Return [x, y] of the center of cell containing provided text 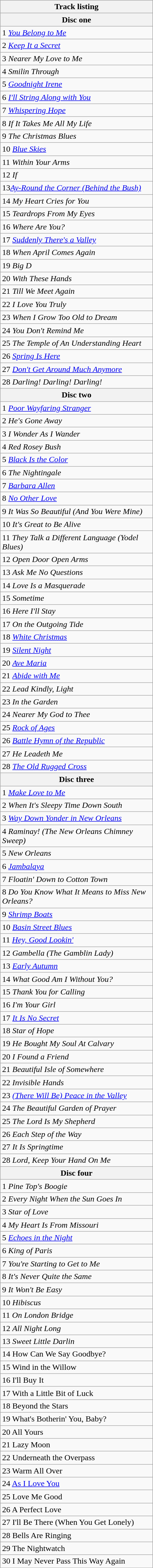
Disc four [76, 1173]
6 The Nightingale [76, 473]
13 Early Autumn [76, 966]
14 Love Is a Masquerade [76, 585]
1 Make Love to Me [76, 792]
4 Smilin Through [76, 71]
14 What Good Am I Without You? [76, 979]
2 When It's Sleepy Time Down South [76, 805]
3 Nearer My Love to Me [76, 58]
30 I May Never Pass This Way Again [76, 1561]
9 It Was So Beautiful (And You Were Mine) [76, 511]
9 Shrimp Boats [76, 914]
19 Big D [76, 266]
28 Lord, Keep Your Hand On Me [76, 1160]
24 Nearer My God to Thee [76, 715]
13Ay-Round the Corner (Behind the Bush) [76, 188]
19 What's Botherin' You, Baby? [76, 1419]
6 King of Paris [76, 1251]
9 It Won't Be Easy [76, 1290]
20 With These Hands [76, 278]
2 Keep It a Secret [76, 46]
27 He Leadeth Me [76, 753]
27 It Is Springtime [76, 1147]
25 The Lord Is My Shepherd [76, 1121]
18 Star of Hope [76, 1031]
4 Raminay! (The New Orleans Chimney Sweep) [76, 836]
1 Poor Wayfaring Stranger [76, 408]
8 Do You Know What It Means to Miss New Orleans? [76, 897]
10 Blue Skies [76, 149]
16 Here I'll Stay [76, 611]
7 Floatin' Down to Cotton Town [76, 879]
14 My Heart Cries for You [76, 201]
15 Thank You for Calling [76, 992]
2 He's Gone Away [76, 421]
22 Underneath the Overpass [76, 1458]
17 With a Little Bit of Luck [76, 1393]
4 My Heart Is From Missouri [76, 1225]
16 I'm Your Girl [76, 1005]
11 On London Bridge [76, 1315]
18 When April Comes Again [76, 253]
12 All Night Long [76, 1328]
21 Abide with Me [76, 676]
29 The Nightwatch [76, 1548]
12 If [76, 175]
26 A Perfect Love [76, 1510]
3 Star of Love [76, 1212]
26 Each Step of the Way [76, 1134]
17 It Is No Secret [76, 1018]
21 Beautiful Isle of Somewhere [76, 1070]
24 As I Love You [76, 1484]
16 Where Are You? [76, 227]
3 I Wonder As I Wander [76, 434]
14 How Can We Say Goodbye? [76, 1354]
22 Lead Kindly, Light [76, 689]
Disc one [76, 20]
19 He Bought My Soul At Calvary [76, 1044]
8 If It Takes Me All My Life [76, 123]
7 You're Starting to Get to Me [76, 1264]
7 Barbara Allen [76, 485]
7 Whispering Hope [76, 110]
27 I'll Be There (When You Get Lonely) [76, 1522]
23 (There Will Be) Peace in the Valley [76, 1095]
8 No Other Love [76, 498]
15 Teardrops From My Eyes [76, 214]
15 Wind in the Willow [76, 1367]
12 Open Door Open Arms [76, 559]
17 On the Outgoing Tide [76, 624]
28 Bells Are Ringing [76, 1535]
26 Battle Hymn of the Republic [76, 740]
24 You Don't Remind Me [76, 330]
20 All Yours [76, 1432]
1 You Belong to Me [76, 33]
5 Echoes in the Night [76, 1238]
25 Love Me Good [76, 1497]
6 I'll String Along with You [76, 97]
6 Jambalaya [76, 866]
22 Invisible Hands [76, 1083]
22 I Love You Truly [76, 304]
27 Don't Get Around Much Anymore [76, 369]
17 Suddenly There's a Valley [76, 240]
13 Sweet Little Darlin [76, 1341]
8 It's Never Quite the Same [76, 1277]
21 Lazy Moon [76, 1445]
23 In the Garden [76, 702]
1 Pine Top's Boogie [76, 1186]
11 Hey, Good Lookin' [76, 940]
28 Darling! Darling! Darling! [76, 382]
21 Till We Meet Again [76, 291]
10 Basin Street Blues [76, 927]
11 They Talk a Different Language (Yodel Blues) [76, 542]
20 I Found a Friend [76, 1057]
23 Warm All Over [76, 1471]
26 Spring Is Here [76, 356]
Track listing [76, 7]
28 The Old Rugged Cross [76, 766]
16 I'll Buy It [76, 1380]
4 Red Rosey Bush [76, 447]
25 Rock of Ages [76, 728]
23 When I Grow Too Old to Dream [76, 317]
10 It's Great to Be Alive [76, 524]
9 The Christmas Blues [76, 136]
5 Goodnight Irene [76, 84]
Disc two [76, 395]
11 Within Your Arms [76, 162]
12 Gambella (The Gamblin Lady) [76, 953]
18 White Christmas [76, 637]
5 New Orleans [76, 853]
5 Black Is the Color [76, 460]
13 Ask Me No Questions [76, 572]
24 The Beautiful Garden of Prayer [76, 1108]
2 Every Night When the Sun Goes In [76, 1199]
18 Beyond the Stars [76, 1406]
15 Sometime [76, 598]
19 Silent Night [76, 650]
20 Ave Maria [76, 663]
10 Hibiscus [76, 1302]
Disc three [76, 779]
25 The Temple of An Understanding Heart [76, 343]
3 Way Down Yonder in New Orleans [76, 818]
